Scan for the cell matching the given text and deliver its (X, Y) coordinate at center. 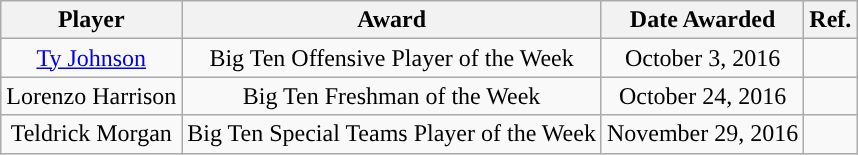
Teldrick Morgan (92, 134)
October 24, 2016 (702, 96)
Award (392, 20)
Big Ten Special Teams Player of the Week (392, 134)
Big Ten Freshman of the Week (392, 96)
November 29, 2016 (702, 134)
Big Ten Offensive Player of the Week (392, 58)
Ref. (830, 20)
Player (92, 20)
Ty Johnson (92, 58)
Date Awarded (702, 20)
October 3, 2016 (702, 58)
Lorenzo Harrison (92, 96)
